Return [X, Y] of the center of cell containing provided text 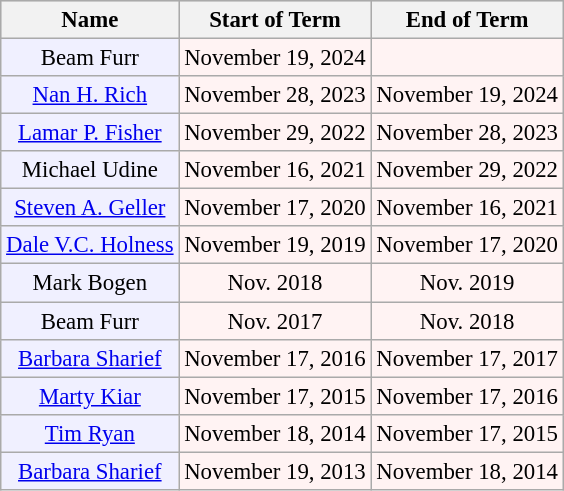
Start of Term [275, 20]
Michael Udine [90, 170]
November 19, 2019 [275, 245]
End of Term [467, 20]
Name [90, 20]
November 19, 2013 [275, 471]
Lamar P. Fisher [90, 133]
Nan H. Rich [90, 95]
Dale V.C. Holness [90, 245]
Mark Bogen [90, 283]
Steven A. Geller [90, 208]
Tim Ryan [90, 433]
Nov. 2017 [275, 321]
November 17, 2017 [467, 358]
Marty Kiar [90, 396]
Nov. 2019 [467, 283]
